For the text-containing cell, return its midpoint in (X, Y) coordinate format. 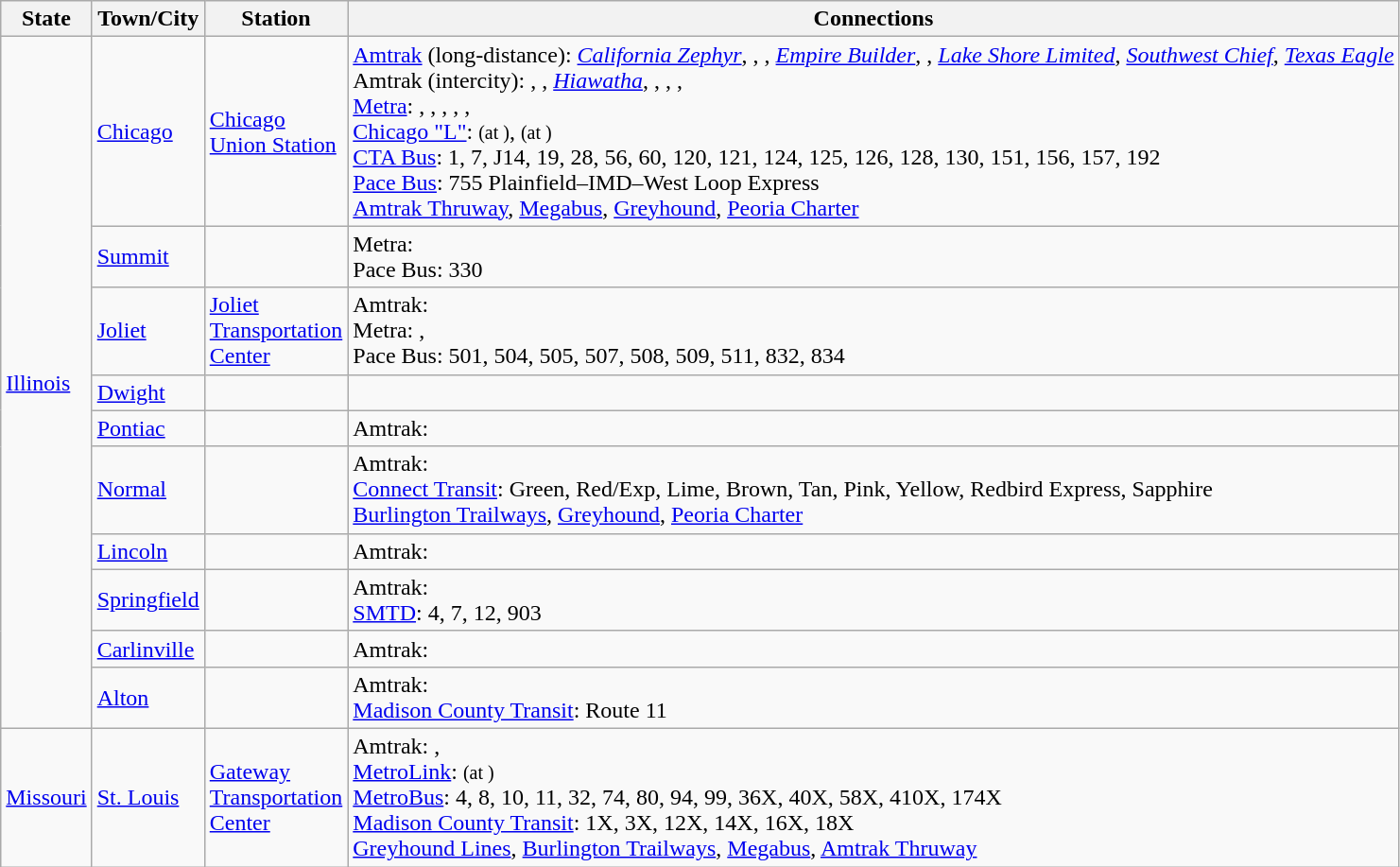
Dwight (147, 392)
ChicagoUnion Station (276, 131)
State (46, 19)
Amtrak: Madison County Transit: Route 11 (873, 698)
Alton (147, 698)
Amtrak: SMTD: 4, 7, 12, 903 (873, 599)
Summit (147, 257)
Station (276, 19)
Springfield (147, 599)
Illinois (46, 383)
Lincoln (147, 551)
Metra: Pace Bus: 330 (873, 257)
Normal (147, 490)
St. Louis (147, 797)
Town/City (147, 19)
Amtrak: Connect Transit: Green, Red/Exp, Lime, Brown, Tan, Pink, Yellow, Redbird Express, Sapphire Burlington Trailways, Greyhound, Peoria Charter (873, 490)
Connections (873, 19)
Joliet (147, 331)
Amtrak: Metra: , Pace Bus: 501, 504, 505, 507, 508, 509, 511, 832, 834 (873, 331)
Carlinville (147, 649)
GatewayTransportationCenter (276, 797)
Missouri (46, 797)
Chicago (147, 131)
Pontiac (147, 428)
JolietTransportationCenter (276, 331)
